Pinpoint the cell where the given text exists, returning its (x, y) midpoint coordinate. 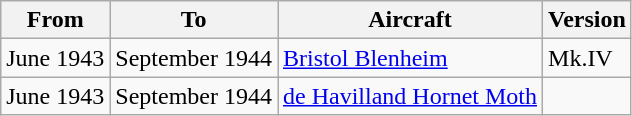
Mk.IV (588, 58)
To (194, 20)
From (56, 20)
Aircraft (410, 20)
de Havilland Hornet Moth (410, 96)
Bristol Blenheim (410, 58)
Version (588, 20)
